Search for the cell housing the specified text and yield its (X, Y) center coordinate. 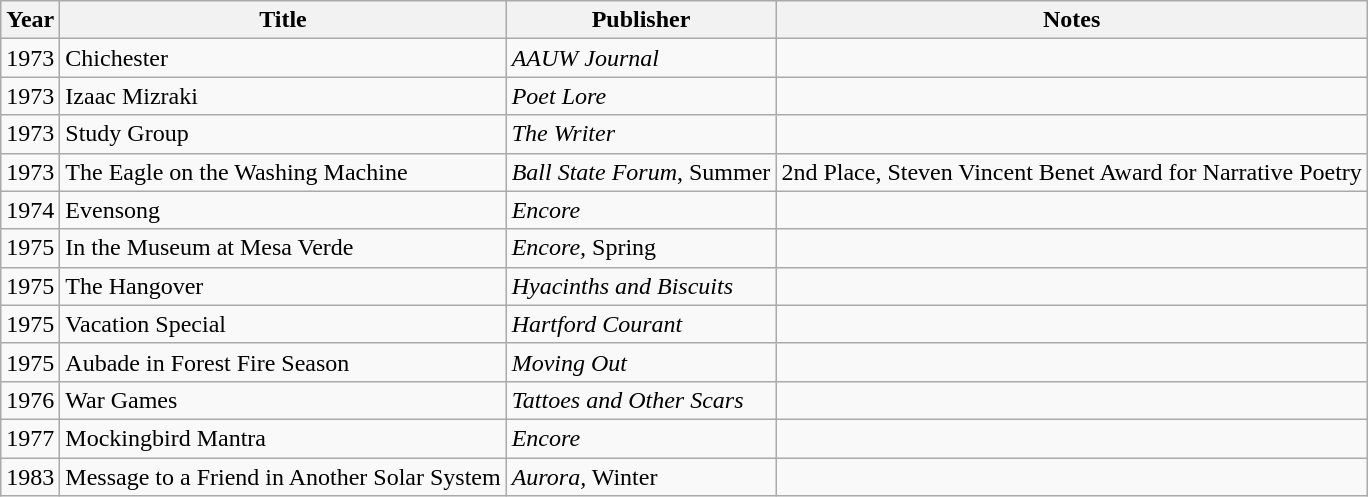
Ball State Forum, Summer (641, 172)
Message to a Friend in Another Solar System (283, 477)
1977 (30, 438)
The Hangover (283, 286)
War Games (283, 400)
In the Museum at Mesa Verde (283, 248)
Evensong (283, 210)
Hartford Courant (641, 324)
1976 (30, 400)
Mockingbird Mantra (283, 438)
Notes (1072, 20)
Izaac Mizraki (283, 96)
AAUW Journal (641, 58)
Aubade in Forest Fire Season (283, 362)
Publisher (641, 20)
1974 (30, 210)
Hyacinths and Biscuits (641, 286)
The Eagle on the Washing Machine (283, 172)
1983 (30, 477)
Aurora, Winter (641, 477)
The Writer (641, 134)
Title (283, 20)
Chichester (283, 58)
Year (30, 20)
Encore, Spring (641, 248)
Moving Out (641, 362)
2nd Place, Steven Vincent Benet Award for Narrative Poetry (1072, 172)
Tattoes and Other Scars (641, 400)
Study Group (283, 134)
Vacation Special (283, 324)
Poet Lore (641, 96)
